Return (x, y) of the center of cell containing provided text 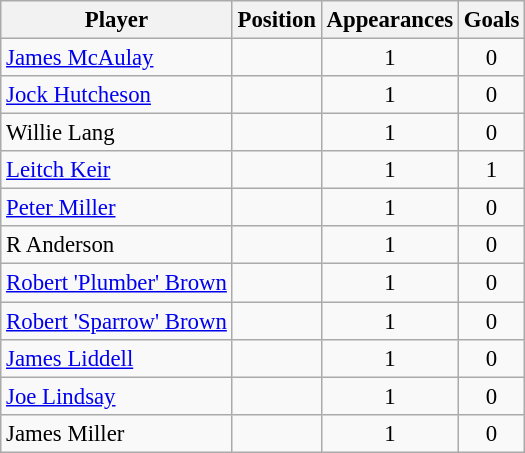
James McAulay (116, 58)
Robert 'Plumber' Brown (116, 283)
R Anderson (116, 245)
Joe Lindsay (116, 396)
Leitch Keir (116, 170)
James Miller (116, 433)
Peter Miller (116, 208)
Player (116, 20)
Goals (491, 20)
Appearances (390, 20)
Jock Hutcheson (116, 95)
James Liddell (116, 358)
Position (276, 20)
Robert 'Sparrow' Brown (116, 321)
Willie Lang (116, 133)
